Provide the [x, y] coordinate of the cell's center where the given text is located.  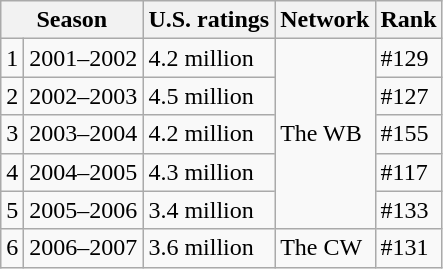
#117 [408, 172]
The CW [325, 248]
2003–2004 [84, 134]
The WB [325, 134]
4.3 million [209, 172]
3.4 million [209, 210]
3 [12, 134]
#131 [408, 248]
1 [12, 58]
2005–2006 [84, 210]
#127 [408, 96]
4.5 million [209, 96]
5 [12, 210]
Rank [408, 20]
2002–2003 [84, 96]
Season [72, 20]
#155 [408, 134]
6 [12, 248]
#133 [408, 210]
#129 [408, 58]
4 [12, 172]
2004–2005 [84, 172]
Network [325, 20]
3.6 million [209, 248]
2006–2007 [84, 248]
U.S. ratings [209, 20]
2001–2002 [84, 58]
2 [12, 96]
